Locate the cell with the specified text and output its (x, y) center coordinate. 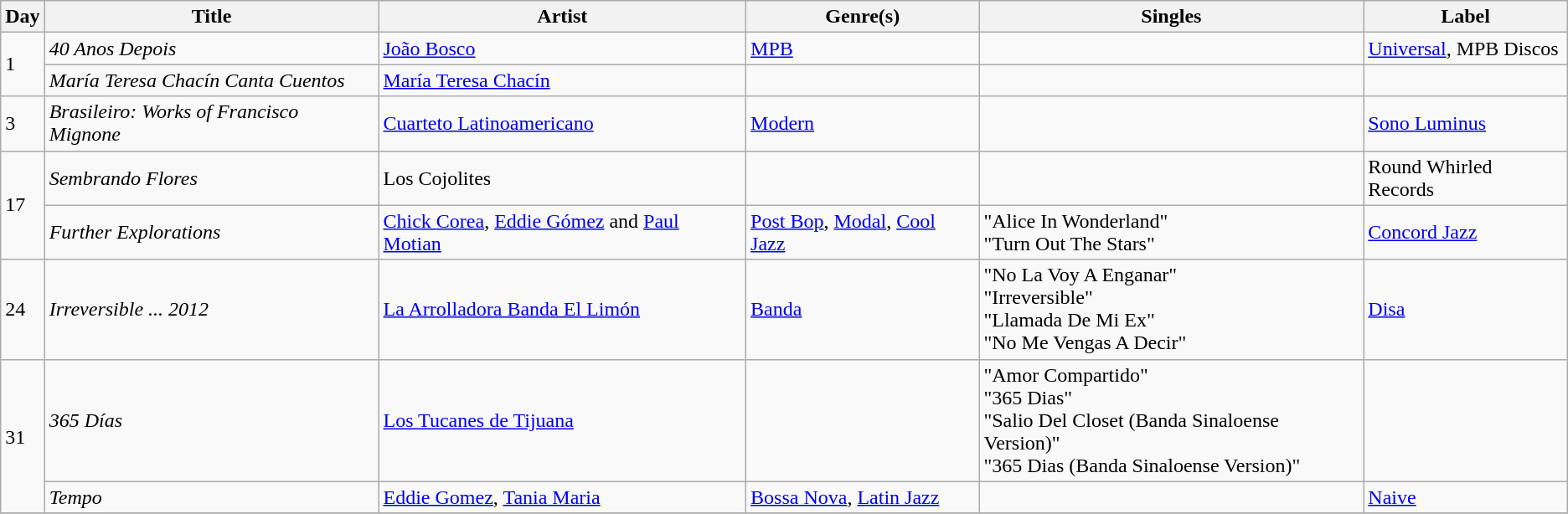
Title (211, 17)
Genre(s) (863, 17)
Cuarteto Latinoamericano (563, 124)
Los Cojolites (563, 177)
Bossa Nova, Latin Jazz (863, 497)
3 (23, 124)
María Teresa Chacín Canta Cuentos (211, 80)
"No La Voy A Enganar""Irreversible""Llamada De Mi Ex""No Me Vengas A Decir" (1171, 310)
24 (23, 310)
Banda (863, 310)
Irreversible ... 2012 (211, 310)
Brasileiro: Works of Francisco Mignone (211, 124)
Concord Jazz (1466, 233)
Label (1466, 17)
365 Días (211, 420)
MPB (863, 49)
Artist (563, 17)
Modern (863, 124)
Los Tucanes de Tijuana (563, 420)
Tempo (211, 497)
Sono Luminus (1466, 124)
17 (23, 205)
Disa (1466, 310)
Universal, MPB Discos (1466, 49)
Day (23, 17)
Further Explorations (211, 233)
40 Anos Depois (211, 49)
"Alice In Wonderland""Turn Out The Stars" (1171, 233)
31 (23, 436)
Round Whirled Records (1466, 177)
Post Bop, Modal, Cool Jazz (863, 233)
Eddie Gomez, Tania Maria (563, 497)
María Teresa Chacín (563, 80)
"Amor Compartido""365 Dias""Salio Del Closet (Banda Sinaloense Version)""365 Dias (Banda Sinaloense Version)" (1171, 420)
Chick Corea, Eddie Gómez and Paul Motian (563, 233)
João Bosco (563, 49)
La Arrolladora Banda El Limón (563, 310)
Singles (1171, 17)
1 (23, 64)
Sembrando Flores (211, 177)
Naive (1466, 497)
